Locate the cell with the specified text and output its (x, y) center coordinate. 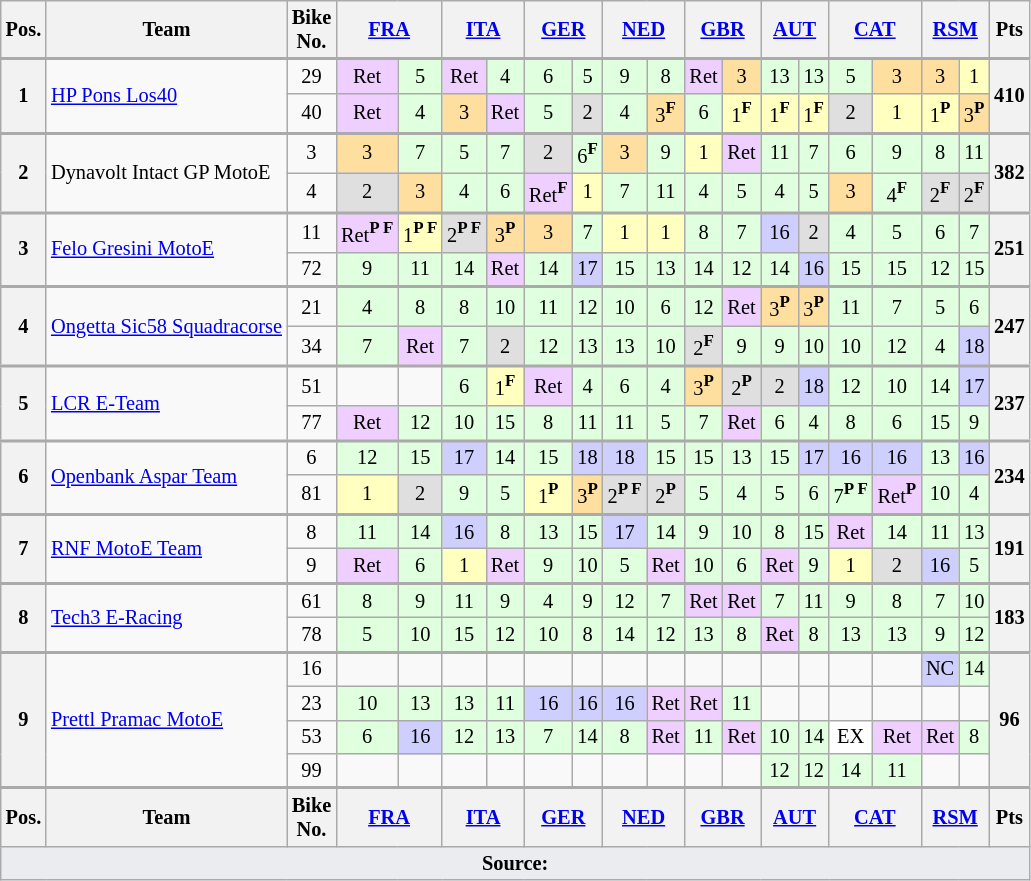
NC (940, 669)
96 (1009, 720)
72 (312, 269)
RetP (897, 494)
RetP F (367, 232)
Dynavolt Intact GP MotoE (166, 172)
3F (666, 113)
RetF (548, 193)
51 (312, 386)
61 (312, 600)
251 (1009, 249)
247 (1009, 326)
HP Pons Los40 (166, 96)
RNF MotoE Team (166, 548)
81 (312, 494)
34 (312, 346)
Prettl Pramac MotoE (166, 720)
Felo Gresini MotoE (166, 249)
4F (897, 193)
29 (312, 76)
382 (1009, 172)
40 (312, 113)
99 (312, 770)
Source: (516, 863)
183 (1009, 618)
6F (587, 153)
234 (1009, 477)
7P F (851, 494)
21 (312, 306)
191 (1009, 548)
77 (312, 422)
237 (1009, 403)
23 (312, 703)
410 (1009, 96)
LCR E-Team (166, 403)
Ongetta Sic58 Squadracorse (166, 326)
EX (851, 737)
53 (312, 737)
78 (312, 634)
Openbank Aspar Team (166, 477)
Tech3 E-Racing (166, 618)
1P F (420, 232)
